Provide the (X, Y) coordinate of the cell's center where the given text is located.  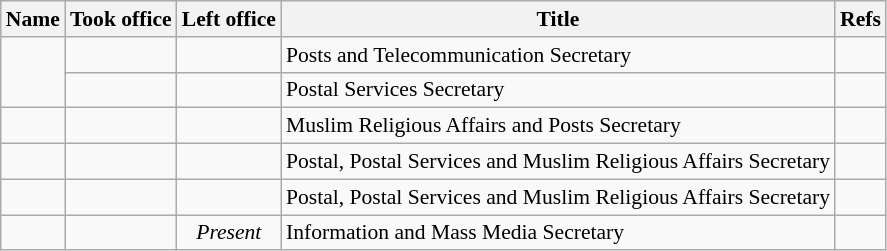
Postal Services Secretary (558, 90)
Present (229, 233)
Left office (229, 19)
Title (558, 19)
Posts and Telecommunication Secretary (558, 55)
Took office (121, 19)
Muslim Religious Affairs and Posts Secretary (558, 126)
Information and Mass Media Secretary (558, 233)
Refs (860, 19)
Name (33, 19)
